Determine the [X, Y] coordinate at the center of the cell enclosing the given text.  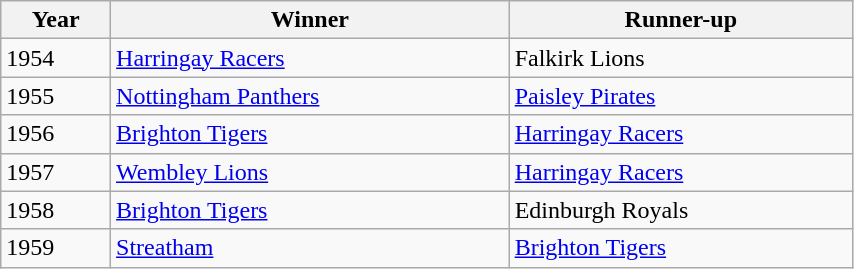
Paisley Pirates [680, 96]
Falkirk Lions [680, 58]
1954 [56, 58]
Year [56, 20]
1957 [56, 172]
1955 [56, 96]
Winner [310, 20]
Wembley Lions [310, 172]
1959 [56, 248]
Streatham [310, 248]
1956 [56, 134]
Runner-up [680, 20]
Nottingham Panthers [310, 96]
1958 [56, 210]
Edinburgh Royals [680, 210]
